Find where the given text appears and provide that cell's center as [X, Y] coordinate. 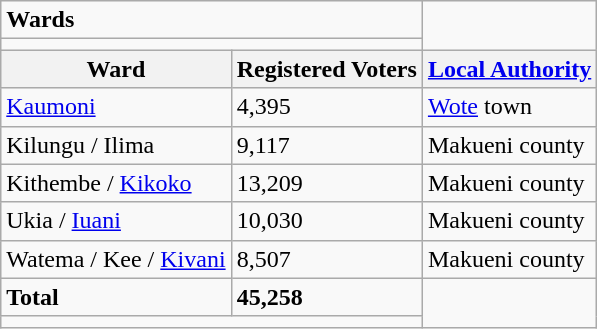
9,117 [326, 145]
10,030 [326, 221]
Ward [116, 69]
Ukia / Iuani [116, 221]
Watema / Kee / Kivani [116, 259]
Wards [212, 20]
8,507 [326, 259]
Registered Voters [326, 69]
Wote town [509, 107]
13,209 [326, 183]
Kilungu / Ilima [116, 145]
Total [116, 297]
Local Authority [509, 69]
4,395 [326, 107]
45,258 [326, 297]
Kaumoni [116, 107]
Kithembe / Kikoko [116, 183]
